Detect which cell encompasses the target text, then output its [X, Y] center coordinate. 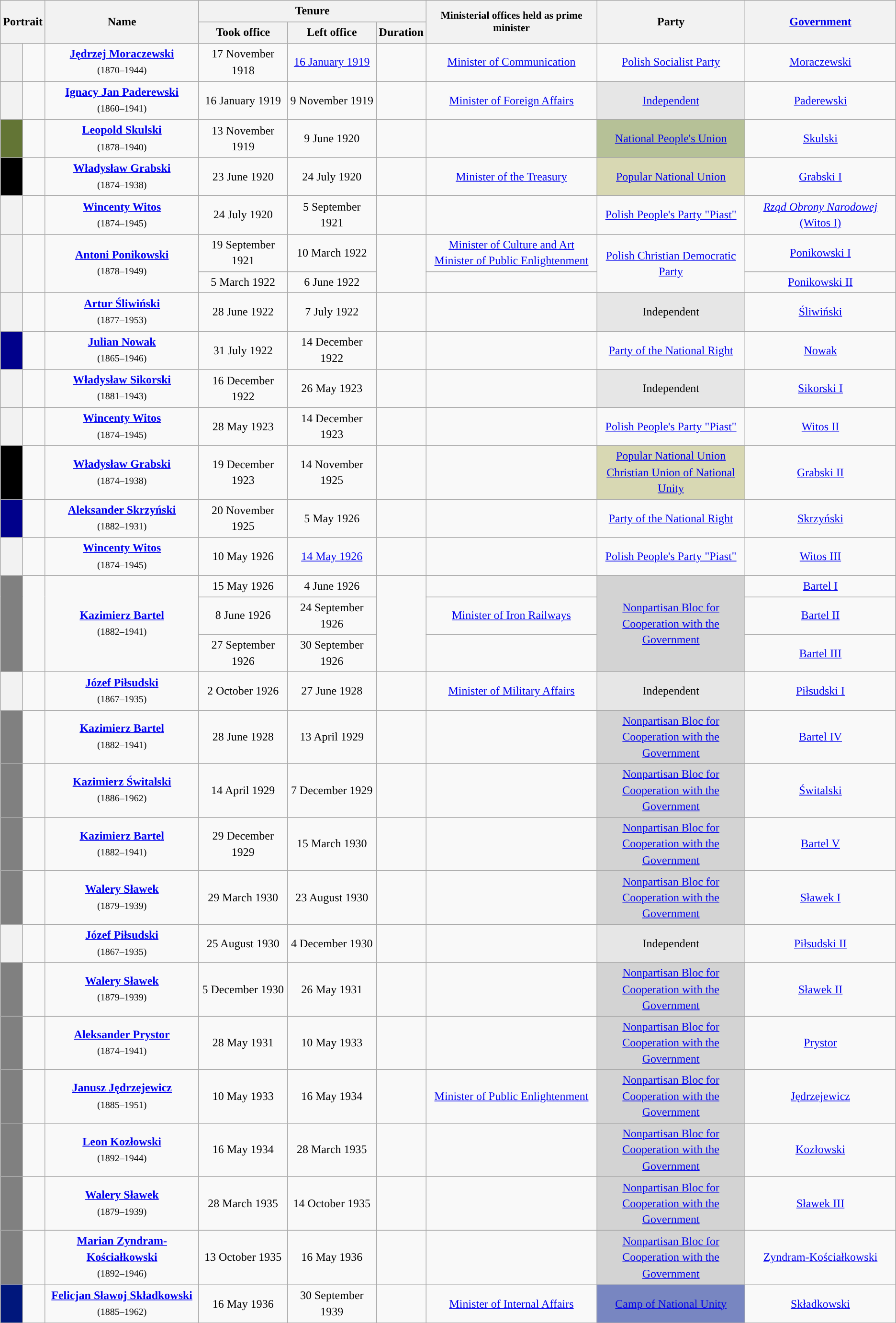
Popular National UnionChristian Union of National Unity [671, 472]
27 September 1926 [243, 653]
Sławek I [820, 897]
Bartel V [820, 844]
14 October 1935 [332, 1203]
Grabski I [820, 177]
5 March 1922 [243, 282]
Bartel III [820, 653]
9 June 1920 [332, 139]
Name [122, 22]
15 March 1930 [332, 844]
29 December 1929 [243, 844]
24 September 1926 [332, 616]
14 April 1929 [243, 790]
15 May 1926 [243, 587]
Polish Socialist Party [671, 62]
Janusz Jędrzejewicz(1885–1951) [122, 1097]
Ponikowski I [820, 253]
Zyndram-Kościałkowski [820, 1257]
Portrait [23, 22]
13 April 1929 [332, 737]
6 June 1922 [332, 282]
Sławek III [820, 1203]
26 May 1923 [332, 389]
Camp of National Unity [671, 1304]
Felicjan Sławoj Składkowski(1885–1962) [122, 1304]
13 October 1935 [243, 1257]
Minister of Communication [511, 62]
23 August 1930 [332, 897]
Leon Kozłowski(1892–1944) [122, 1150]
Ponikowski II [820, 282]
Ignacy Jan Paderewski(1860–1941) [122, 101]
Składkowski [820, 1304]
28 May 1923 [243, 426]
30 September 1939 [332, 1304]
Marian Zyndram-Kościałkowski(1892–1946) [122, 1257]
Świtalski [820, 790]
Piłsudski I [820, 691]
Prystor [820, 1043]
28 May 1931 [243, 1043]
5 September 1921 [332, 215]
23 June 1920 [243, 177]
Witos II [820, 426]
26 May 1931 [332, 989]
Minister of Internal Affairs [511, 1304]
Nowak [820, 350]
Leopold Skulski(1878–1940) [122, 139]
19 September 1921 [243, 253]
4 December 1930 [332, 943]
Left office [332, 33]
4 June 1926 [332, 587]
Paderewski [820, 101]
Minister of Public Enlightenment [511, 1097]
Bartel II [820, 616]
14 December 1923 [332, 426]
25 August 1930 [243, 943]
30 September 1926 [332, 653]
5 December 1930 [243, 989]
5 May 1926 [332, 518]
Skrzyński [820, 518]
Rząd Obrony Narodowej (Witos I) [820, 215]
10 March 1922 [332, 253]
7 December 1929 [332, 790]
Śliwiński [820, 312]
Władysław Sikorski(1881–1943) [122, 389]
Jędrzejewicz [820, 1097]
2 October 1926 [243, 691]
Minister of Culture and ArtMinister of Public Enlightenment [511, 253]
Minister of Iron Railways [511, 616]
Sikorski I [820, 389]
Kozłowski [820, 1150]
Tenure [313, 11]
29 March 1930 [243, 897]
Artur Śliwiński(1877–1953) [122, 312]
14 May 1926 [332, 557]
Antoni Ponikowski(1878–1949) [122, 263]
Bartel I [820, 587]
20 November 1925 [243, 518]
28 June 1922 [243, 312]
Aleksander Skrzyński(1882–1931) [122, 518]
Julian Nowak(1865–1946) [122, 350]
19 December 1923 [243, 472]
Moraczewski [820, 62]
17 November 1918 [243, 62]
Sławek II [820, 989]
Kazimierz Świtalski(1886–1962) [122, 790]
7 July 1922 [332, 312]
16 December 1922 [243, 389]
9 November 1919 [332, 101]
Minister of Military Affairs [511, 691]
National People's Union [671, 139]
Jędrzej Moraczewski(1870–1944) [122, 62]
Minister of Foreign Affairs [511, 101]
Duration [401, 33]
Popular National Union [671, 177]
14 December 1922 [332, 350]
Ministerial offices held as prime minister [511, 22]
Polish Christian Democratic Party [671, 263]
Skulski [820, 139]
Grabski II [820, 472]
Piłsudski II [820, 943]
Took office [243, 33]
31 July 1922 [243, 350]
13 November 1919 [243, 139]
Party [671, 22]
28 June 1928 [243, 737]
Aleksander Prystor(1874–1941) [122, 1043]
Minister of the Treasury [511, 177]
Government [820, 22]
14 November 1925 [332, 472]
Witos III [820, 557]
10 May 1926 [243, 557]
8 June 1926 [243, 616]
27 June 1928 [332, 691]
Bartel IV [820, 737]
